Provide the (X, Y) coordinate of the cell's center where the given text is located.  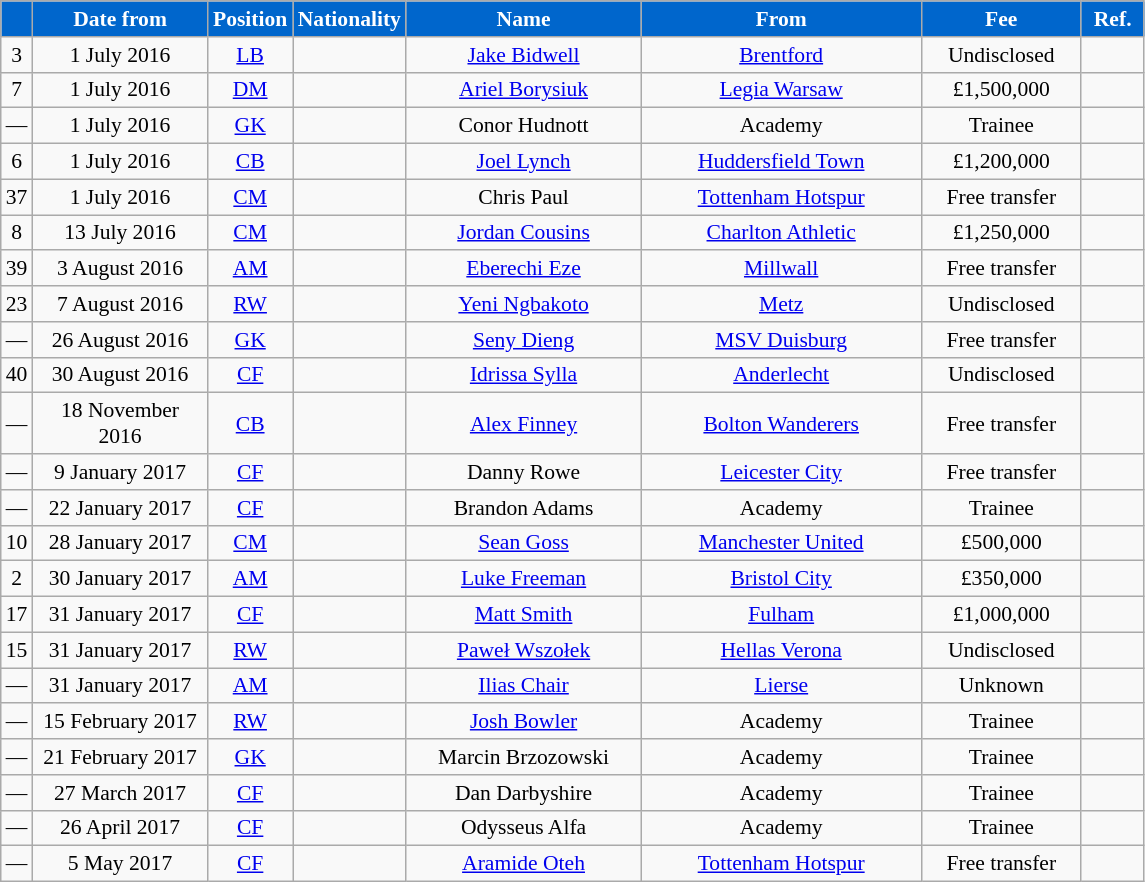
Josh Bowler (524, 722)
£350,000 (1001, 579)
Charlton Athletic (781, 233)
Hellas Verona (781, 650)
Sean Goss (524, 543)
Chris Paul (524, 197)
Unknown (1001, 686)
Ilias Chair (524, 686)
Fulham (781, 615)
21 February 2017 (120, 757)
Matt Smith (524, 615)
Metz (781, 304)
£500,000 (1001, 543)
Conor Hudnott (524, 126)
Aramide Oteh (524, 864)
37 (17, 197)
Ariel Borysiuk (524, 90)
7 (17, 90)
Marcin Brzozowski (524, 757)
15 February 2017 (120, 722)
Anderlecht (781, 375)
MSV Duisburg (781, 340)
Millwall (781, 269)
Position (250, 19)
Paweł Wszołek (524, 650)
Bolton Wanderers (781, 424)
Idrissa Sylla (524, 375)
From (781, 19)
Ref. (1112, 19)
26 August 2016 (120, 340)
Legia Warsaw (781, 90)
2 (17, 579)
Yeni Ngbakoto (524, 304)
18 November 2016 (120, 424)
Manchester United (781, 543)
Huddersfield Town (781, 162)
Date from (120, 19)
Alex Finney (524, 424)
28 January 2017 (120, 543)
Brandon Adams (524, 508)
Name (524, 19)
Lierse (781, 686)
5 May 2017 (120, 864)
23 (17, 304)
Odysseus Alfa (524, 828)
Joel Lynch (524, 162)
£1,200,000 (1001, 162)
9 January 2017 (120, 472)
30 August 2016 (120, 375)
17 (17, 615)
30 January 2017 (120, 579)
Leicester City (781, 472)
DM (250, 90)
39 (17, 269)
Fee (1001, 19)
Brentford (781, 55)
£1,500,000 (1001, 90)
7 August 2016 (120, 304)
6 (17, 162)
26 April 2017 (120, 828)
27 March 2017 (120, 793)
3 (17, 55)
8 (17, 233)
40 (17, 375)
3 August 2016 (120, 269)
Luke Freeman (524, 579)
Nationality (350, 19)
22 January 2017 (120, 508)
15 (17, 650)
13 July 2016 (120, 233)
Danny Rowe (524, 472)
Seny Dieng (524, 340)
Jake Bidwell (524, 55)
10 (17, 543)
£1,000,000 (1001, 615)
Eberechi Eze (524, 269)
Jordan Cousins (524, 233)
Bristol City (781, 579)
Dan Darbyshire (524, 793)
LB (250, 55)
£1,250,000 (1001, 233)
